Find where the given text appears and provide that cell's center as (X, Y) coordinate. 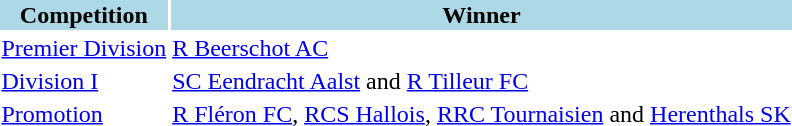
Division I (84, 81)
Competition (84, 15)
Premier Division (84, 48)
